Scan for the cell matching the given text and deliver its [X, Y] coordinate at center. 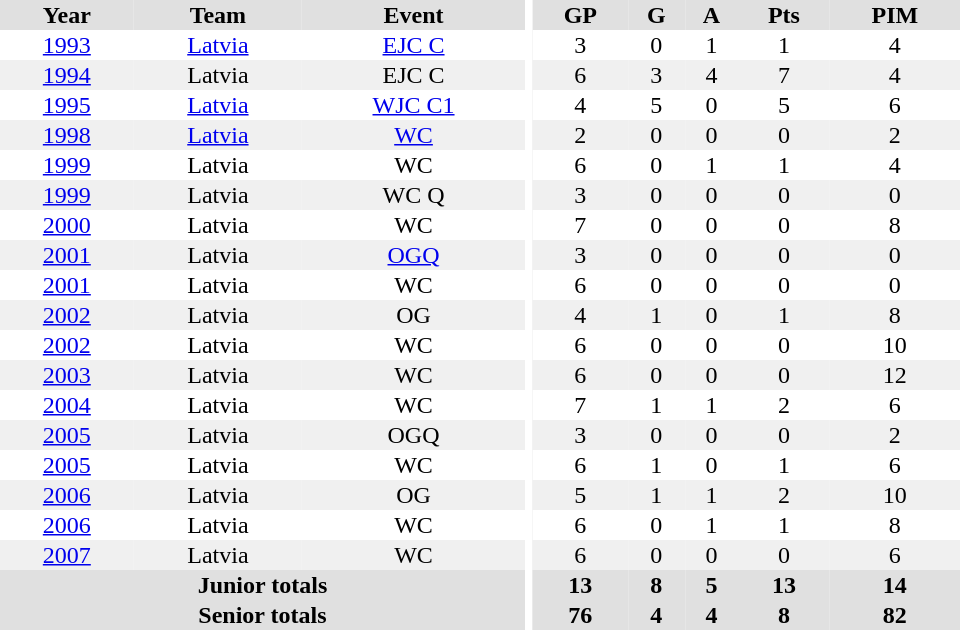
G [656, 15]
1993 [67, 45]
Senior totals [262, 615]
WJC C1 [414, 105]
GP [580, 15]
2000 [67, 225]
1998 [67, 135]
WC Q [414, 195]
Year [67, 15]
14 [895, 585]
1995 [67, 105]
76 [580, 615]
Team [218, 15]
PIM [895, 15]
2004 [67, 405]
82 [895, 615]
2003 [67, 375]
12 [895, 375]
Pts [784, 15]
Junior totals [262, 585]
A [712, 15]
1994 [67, 75]
Event [414, 15]
2007 [67, 555]
